Determine the [x, y] coordinate at the center of the cell enclosing the given text.  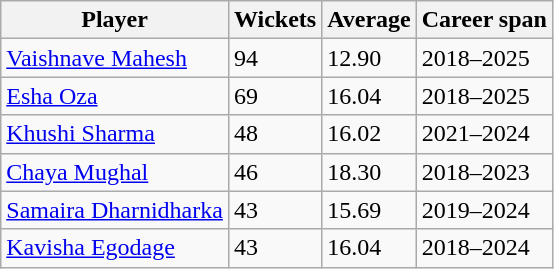
48 [274, 134]
Vaishnave Mahesh [115, 58]
Average [370, 20]
Esha Oza [115, 96]
2021–2024 [484, 134]
2018–2024 [484, 248]
Chaya Mughal [115, 172]
Khushi Sharma [115, 134]
69 [274, 96]
2018–2023 [484, 172]
2019–2024 [484, 210]
Kavisha Egodage [115, 248]
16.02 [370, 134]
15.69 [370, 210]
18.30 [370, 172]
Career span [484, 20]
46 [274, 172]
94 [274, 58]
Wickets [274, 20]
Player [115, 20]
12.90 [370, 58]
Samaira Dharnidharka [115, 210]
